Scan for the cell matching the given text and deliver its [x, y] coordinate at center. 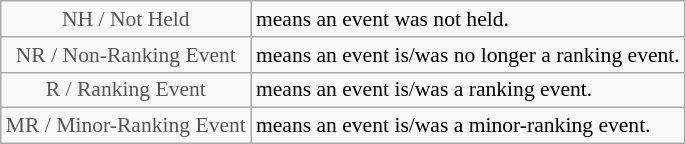
means an event is/was a minor-ranking event. [468, 126]
means an event is/was no longer a ranking event. [468, 55]
means an event is/was a ranking event. [468, 90]
MR / Minor-Ranking Event [126, 126]
means an event was not held. [468, 19]
NR / Non-Ranking Event [126, 55]
NH / Not Held [126, 19]
R / Ranking Event [126, 90]
